Determine the [X, Y] coordinate at the center of the cell enclosing the given text.  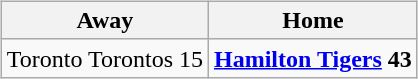
Hamilton Tigers 43 [314, 58]
Toronto Torontos 15 [104, 58]
Home [314, 20]
Away [104, 20]
